From the cell containing the given text, extract its center point as [x, y] coordinate. 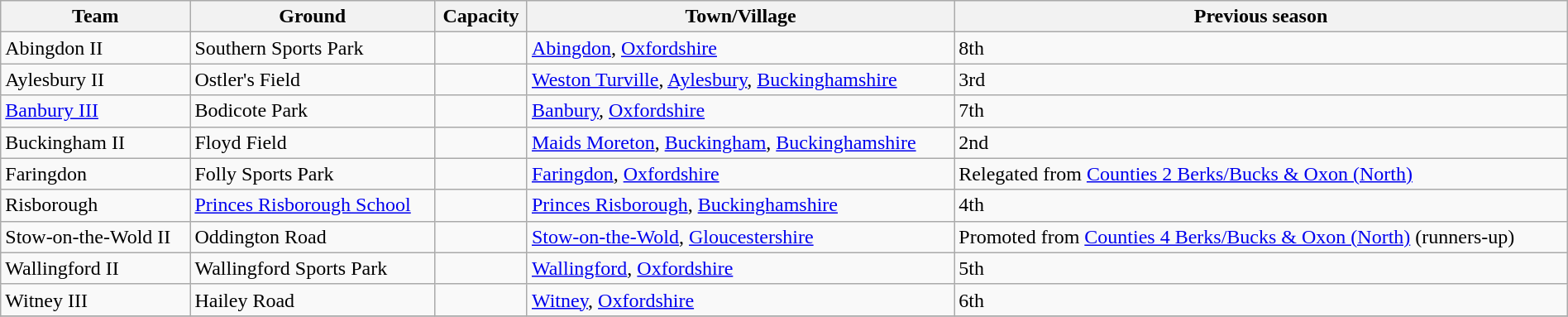
Banbury, Oxfordshire [740, 111]
4th [1260, 205]
Bodicote Park [313, 111]
Stow-on-the-Wold, Gloucestershire [740, 237]
Wallingford II [96, 268]
Previous season [1260, 17]
Capacity [481, 17]
Town/Village [740, 17]
Witney, Oxfordshire [740, 300]
Ostler's Field [313, 79]
6th [1260, 300]
Ground [313, 17]
Hailey Road [313, 300]
Promoted from Counties 4 Berks/Bucks & Oxon (North) (runners-up) [1260, 237]
7th [1260, 111]
Princes Risborough, Buckinghamshire [740, 205]
Maids Moreton, Buckingham, Buckinghamshire [740, 142]
5th [1260, 268]
Southern Sports Park [313, 48]
Wallingford, Oxfordshire [740, 268]
Witney III [96, 300]
Faringdon [96, 174]
2nd [1260, 142]
Stow-on-the-Wold II [96, 237]
Wallingford Sports Park [313, 268]
Risborough [96, 205]
Princes Risborough School [313, 205]
Abingdon II [96, 48]
Weston Turville, Aylesbury, Buckinghamshire [740, 79]
Aylesbury II [96, 79]
8th [1260, 48]
Relegated from Counties 2 Berks/Bucks & Oxon (North) [1260, 174]
Faringdon, Oxfordshire [740, 174]
Banbury III [96, 111]
3rd [1260, 79]
Buckingham II [96, 142]
Team [96, 17]
Floyd Field [313, 142]
Oddington Road [313, 237]
Abingdon, Oxfordshire [740, 48]
Folly Sports Park [313, 174]
